Determine the (x, y) coordinate at the center of the cell enclosing the given text.  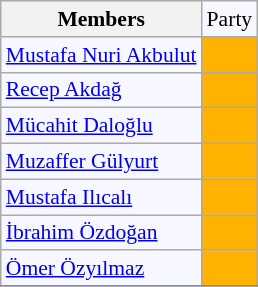
Party (230, 19)
Mustafa Nuri Akbulut (102, 55)
Ömer Özyılmaz (102, 269)
Members (102, 19)
Recep Akdağ (102, 90)
İbrahim Özdoğan (102, 233)
Muzaffer Gülyurt (102, 162)
Mücahit Daloğlu (102, 126)
Mustafa Ilıcalı (102, 197)
